Determine the (X, Y) coordinate at the center of the cell enclosing the given text.  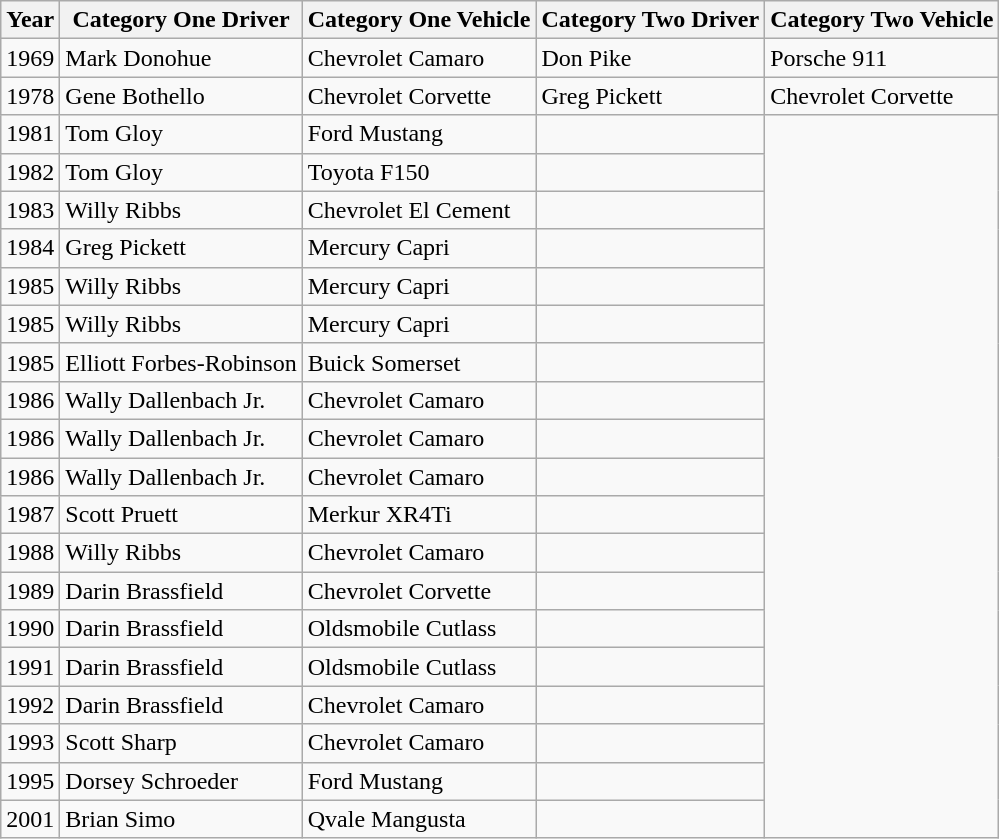
1969 (30, 58)
Merkur XR4Ti (419, 515)
Chevrolet El Cement (419, 210)
Category Two Driver (650, 20)
1988 (30, 553)
Scott Sharp (181, 743)
Qvale Mangusta (419, 819)
Brian Simo (181, 819)
Toyota F150 (419, 172)
Category One Driver (181, 20)
1983 (30, 210)
1992 (30, 705)
2001 (30, 819)
1990 (30, 629)
Year (30, 20)
Dorsey Schroeder (181, 781)
Porsche 911 (882, 58)
Scott Pruett (181, 515)
Don Pike (650, 58)
1995 (30, 781)
1989 (30, 591)
1981 (30, 134)
1987 (30, 515)
1982 (30, 172)
Elliott Forbes-Robinson (181, 362)
Gene Bothello (181, 96)
Buick Somerset (419, 362)
1984 (30, 248)
Category One Vehicle (419, 20)
1991 (30, 667)
Mark Donohue (181, 58)
Category Two Vehicle (882, 20)
1978 (30, 96)
1993 (30, 743)
